Extract the [X, Y] coordinate from the center of the cell holding the provided text.  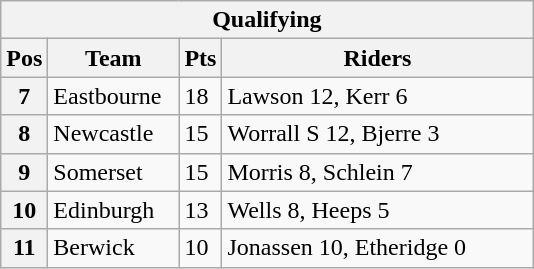
Somerset [114, 172]
13 [200, 210]
Worrall S 12, Bjerre 3 [378, 134]
Berwick [114, 248]
7 [24, 96]
9 [24, 172]
Pos [24, 58]
Qualifying [267, 20]
Lawson 12, Kerr 6 [378, 96]
18 [200, 96]
11 [24, 248]
Jonassen 10, Etheridge 0 [378, 248]
Team [114, 58]
Pts [200, 58]
8 [24, 134]
Newcastle [114, 134]
Morris 8, Schlein 7 [378, 172]
Edinburgh [114, 210]
Riders [378, 58]
Wells 8, Heeps 5 [378, 210]
Eastbourne [114, 96]
